Return the (X, Y) coordinate for the center point of the cell that contains the specified text.  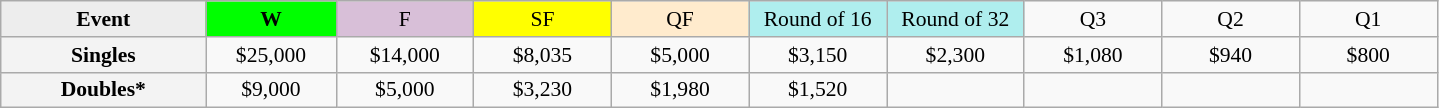
$2,300 (955, 55)
Singles (104, 55)
QF (680, 19)
Q2 (1231, 19)
Q3 (1093, 19)
W (271, 19)
Round of 16 (818, 19)
$800 (1368, 55)
$9,000 (271, 90)
$1,080 (1093, 55)
Q1 (1368, 19)
$1,520 (818, 90)
F (405, 19)
$940 (1231, 55)
SF (543, 19)
$3,150 (818, 55)
Doubles* (104, 90)
Round of 32 (955, 19)
$1,980 (680, 90)
$3,230 (543, 90)
$14,000 (405, 55)
$25,000 (271, 55)
Event (104, 19)
$8,035 (543, 55)
